Return (X, Y) of the center of cell containing provided text 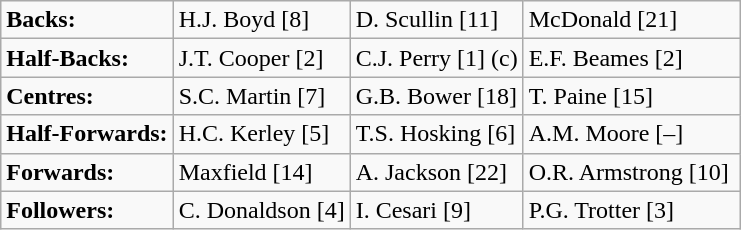
T. Paine [15] (632, 96)
I. Cesari [9] (436, 210)
Half-Backs: (87, 58)
C.J. Perry [1] (c) (436, 58)
Half-Forwards: (87, 134)
C. Donaldson [4] (262, 210)
Followers: (87, 210)
H.J. Boyd [8] (262, 20)
S.C. Martin [7] (262, 96)
H.C. Kerley [5] (262, 134)
A.M. Moore [–] (632, 134)
T.S. Hosking [6] (436, 134)
Centres: (87, 96)
E.F. Beames [2] (632, 58)
Backs: (87, 20)
A. Jackson [22] (436, 172)
G.B. Bower [18] (436, 96)
McDonald [21] (632, 20)
Maxfield [14] (262, 172)
D. Scullin [11] (436, 20)
J.T. Cooper [2] (262, 58)
O.R. Armstrong [10] (632, 172)
P.G. Trotter [3] (632, 210)
Forwards: (87, 172)
